Identify which cell holds the provided text, then report its (x, y) central coordinate. 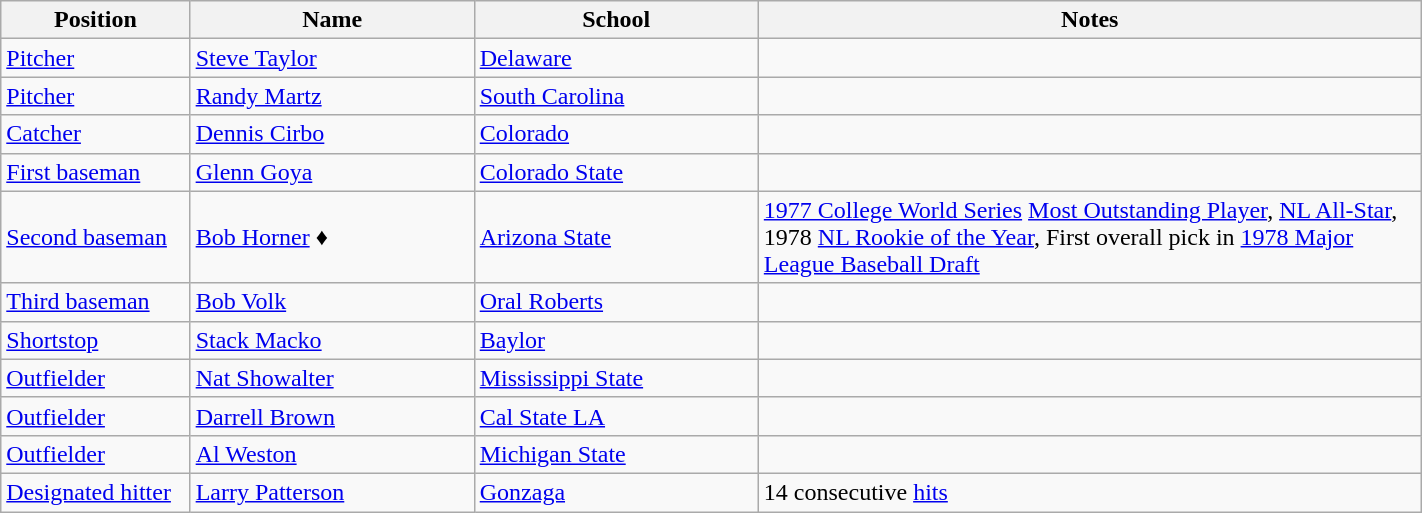
Nat Showalter (332, 378)
Cal State LA (616, 416)
Catcher (96, 134)
Baylor (616, 340)
Dennis Cirbo (332, 134)
Steve Taylor (332, 58)
Arizona State (616, 237)
Mississippi State (616, 378)
Randy Martz (332, 96)
Al Weston (332, 454)
Delaware (616, 58)
South Carolina (616, 96)
Michigan State (616, 454)
First baseman (96, 172)
Notes (1090, 20)
Stack Macko (332, 340)
School (616, 20)
Third baseman (96, 302)
Bob Horner ♦ (332, 237)
Shortstop (96, 340)
Designated hitter (96, 492)
Second baseman (96, 237)
1977 College World Series Most Outstanding Player, NL All-Star, 1978 NL Rookie of the Year, First overall pick in 1978 Major League Baseball Draft (1090, 237)
Glenn Goya (332, 172)
Position (96, 20)
Bob Volk (332, 302)
Gonzaga (616, 492)
14 consecutive hits (1090, 492)
Oral Roberts (616, 302)
Darrell Brown (332, 416)
Name (332, 20)
Colorado (616, 134)
Colorado State (616, 172)
Larry Patterson (332, 492)
